Scan for the cell matching the given text and deliver its [x, y] coordinate at center. 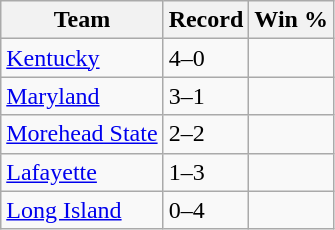
Record [206, 20]
Team [82, 20]
2–2 [206, 134]
3–1 [206, 96]
Lafayette [82, 172]
Maryland [82, 96]
Win % [292, 20]
4–0 [206, 58]
Long Island [82, 210]
Kentucky [82, 58]
1–3 [206, 172]
Morehead State [82, 134]
0–4 [206, 210]
